Detect which cell encompasses the target text, then output its (X, Y) center coordinate. 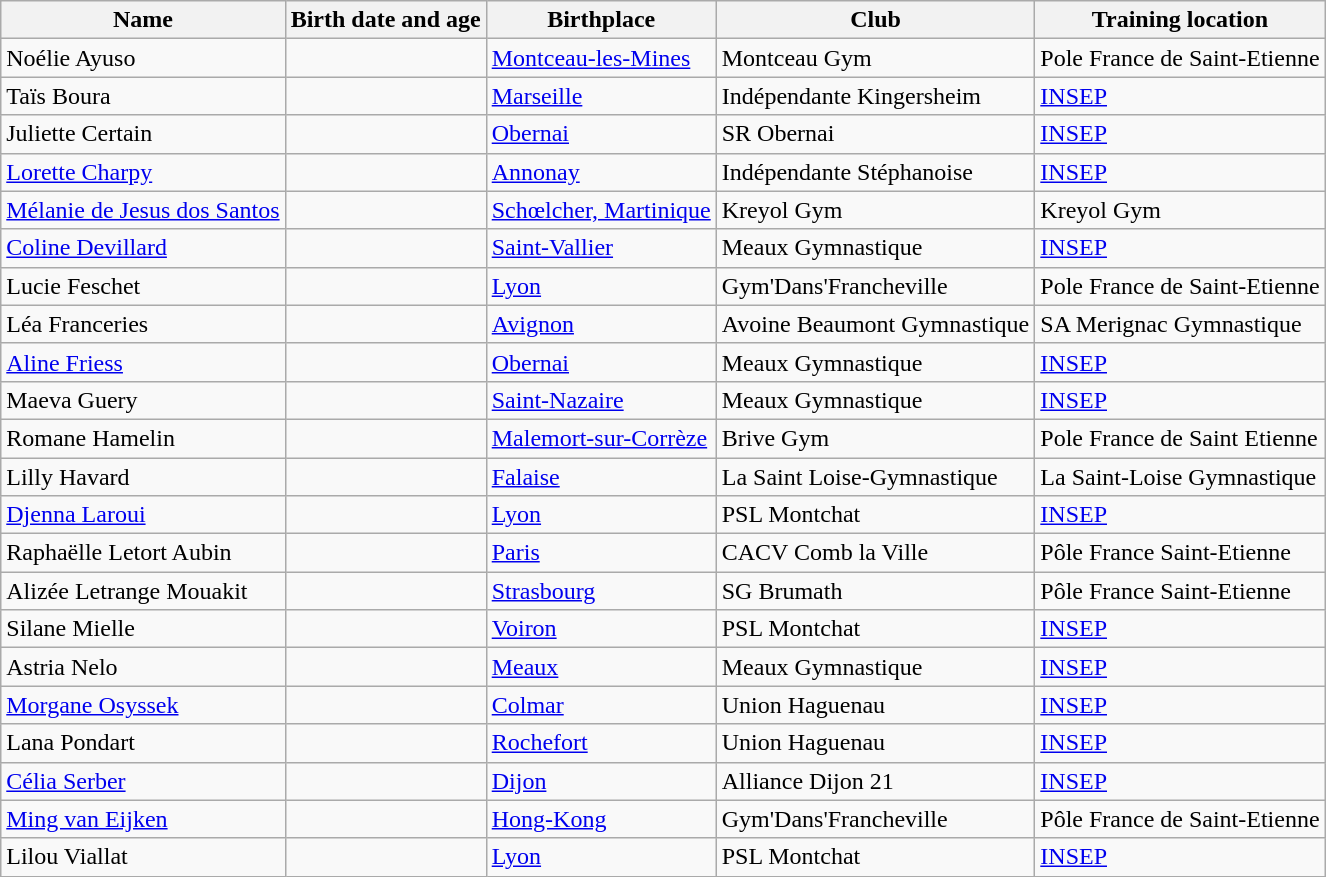
Lilou Viallat (143, 857)
Taïs Boura (143, 96)
Lana Pondart (143, 743)
SR Obernai (876, 134)
Colmar (601, 705)
Pole France de Saint Etienne (1180, 438)
Aline Friess (143, 362)
Djenna Laroui (143, 515)
Célia Serber (143, 781)
Indépendante Kingersheim (876, 96)
Saint-Vallier (601, 248)
La Saint Loise-Gymnastique (876, 477)
Malemort-sur-Corrèze (601, 438)
Silane Mielle (143, 629)
Alizée Letrange Mouakit (143, 591)
Romane Hamelin (143, 438)
Coline Devillard (143, 248)
Rochefort (601, 743)
Dijon (601, 781)
Marseille (601, 96)
SA Merignac Gymnastique (1180, 324)
Avoine Beaumont Gymnastique (876, 324)
Voiron (601, 629)
Schœlcher, Martinique (601, 210)
Training location (1180, 20)
Ming van Eijken (143, 819)
CACV Comb la Ville (876, 553)
Juliette Certain (143, 134)
Birth date and age (386, 20)
Club (876, 20)
Lucie Feschet (143, 286)
Hong-Kong (601, 819)
Montceau-les-Mines (601, 58)
Morgane Osyssek (143, 705)
Pôle France de Saint-Etienne (1180, 819)
Brive Gym (876, 438)
Alliance Dijon 21 (876, 781)
Léa Franceries (143, 324)
Raphaëlle Letort Aubin (143, 553)
SG Brumath (876, 591)
Falaise (601, 477)
Saint-Nazaire (601, 400)
La Saint-Loise Gymnastique (1180, 477)
Maeva Guery (143, 400)
Lilly Havard (143, 477)
Astria Nelo (143, 667)
Birthplace (601, 20)
Annonay (601, 172)
Paris (601, 553)
Lorette Charpy (143, 172)
Mélanie de Jesus dos Santos (143, 210)
Avignon (601, 324)
Strasbourg (601, 591)
Indépendante Stéphanoise (876, 172)
Meaux (601, 667)
Name (143, 20)
Noélie Ayuso (143, 58)
Montceau Gym (876, 58)
